For the text-containing cell, return its midpoint in (x, y) coordinate format. 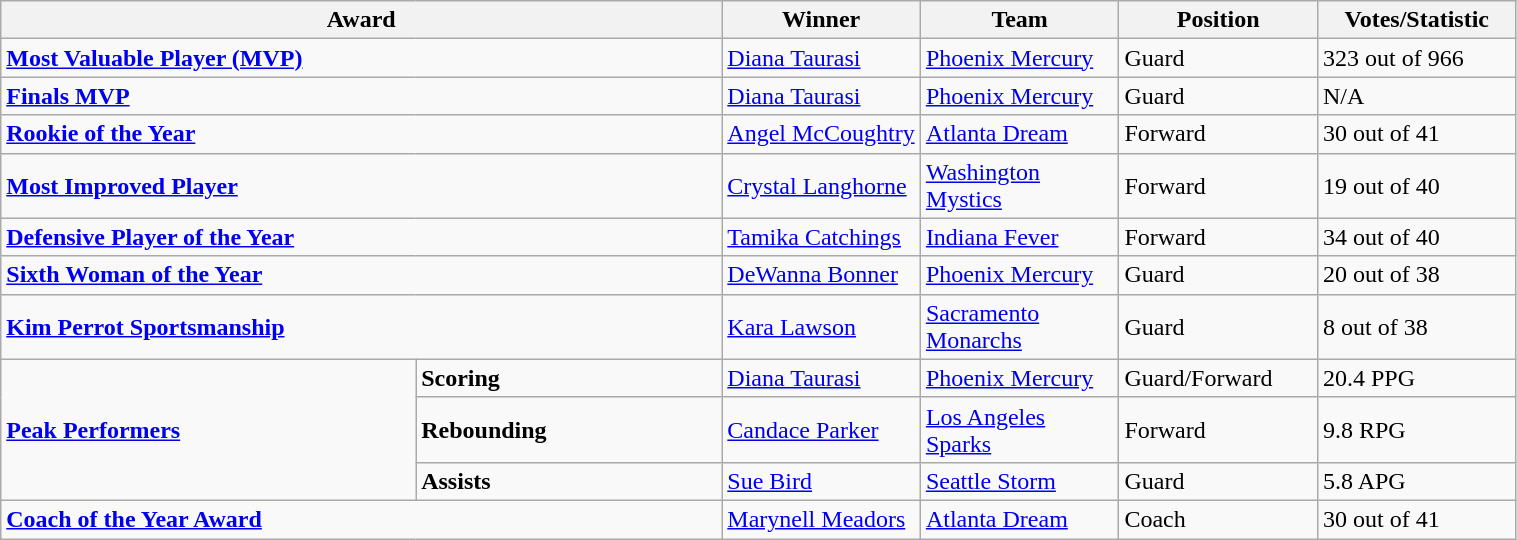
20 out of 38 (1416, 275)
9.8 RPG (1416, 430)
Rookie of the Year (362, 134)
N/A (1416, 96)
Team (1020, 20)
Tamika Catchings (822, 237)
Defensive Player of the Year (362, 237)
323 out of 966 (1416, 58)
Award (362, 20)
8 out of 38 (1416, 326)
Rebounding (569, 430)
Votes/Statistic (1416, 20)
DeWanna Bonner (822, 275)
Marynell Meadors (822, 519)
Kim Perrot Sportsmanship (362, 326)
Winner (822, 20)
Guard/Forward (1218, 378)
Washington Mystics (1020, 186)
Finals MVP (362, 96)
Position (1218, 20)
Crystal Langhorne (822, 186)
Angel McCoughtry (822, 134)
Sue Bird (822, 481)
34 out of 40 (1416, 237)
5.8 APG (1416, 481)
Peak Performers (208, 430)
Most Improved Player (362, 186)
Sacramento Monarchs (1020, 326)
Candace Parker (822, 430)
19 out of 40 (1416, 186)
Los Angeles Sparks (1020, 430)
Seattle Storm (1020, 481)
Indiana Fever (1020, 237)
Assists (569, 481)
Coach of the Year Award (362, 519)
Coach (1218, 519)
Most Valuable Player (MVP) (362, 58)
Kara Lawson (822, 326)
Sixth Woman of the Year (362, 275)
Scoring (569, 378)
20.4 PPG (1416, 378)
